Locate the cell with the specified text and output its [X, Y] center coordinate. 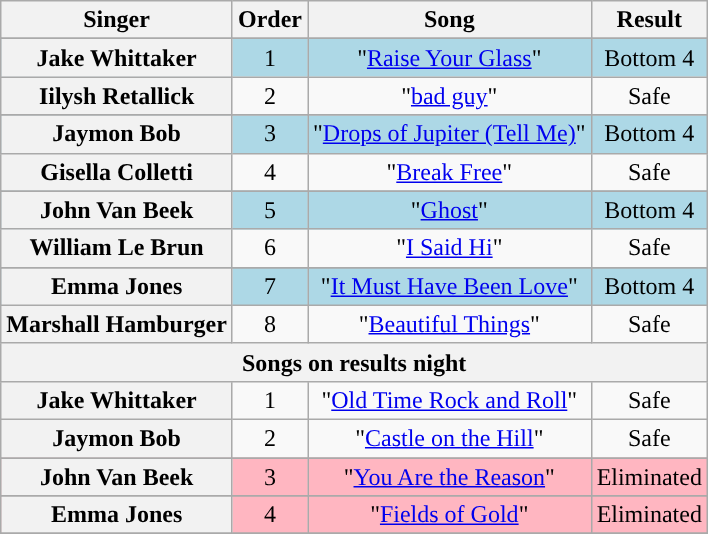
Result [649, 20]
Songs on results night [354, 362]
Song [450, 20]
"Raise Your Glass" [450, 58]
Marshall Hamburger [117, 324]
Order [270, 20]
"Drops of Jupiter (Tell Me)" [450, 134]
"Ghost" [450, 210]
Gisella Colletti [117, 172]
7 [270, 286]
William Le Brun [117, 248]
"Old Time Rock and Roll" [450, 400]
5 [270, 210]
6 [270, 248]
"Castle on the Hill" [450, 438]
"Fields of Gold" [450, 515]
Singer [117, 20]
"It Must Have Been Love" [450, 286]
"Break Free" [450, 172]
"Beautiful Things" [450, 324]
8 [270, 324]
"You Are the Reason" [450, 477]
"I Said Hi" [450, 248]
"bad guy" [450, 96]
Iilysh Retallick [117, 96]
